Capture the cell that displays the provided text and extract its [X, Y] central coordinate. 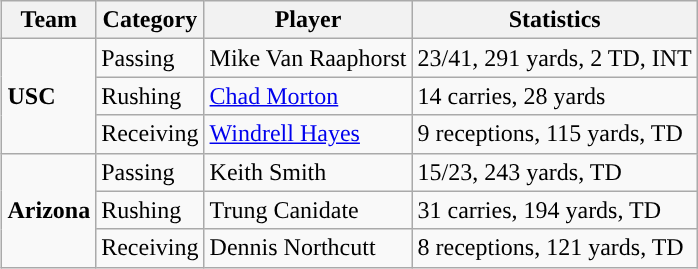
Team [49, 20]
Arizona [49, 210]
9 receptions, 115 yards, TD [554, 134]
Category [150, 20]
Player [308, 20]
15/23, 243 yards, TD [554, 172]
Keith Smith [308, 172]
Statistics [554, 20]
Chad Morton [308, 96]
Trung Canidate [308, 210]
Dennis Northcutt [308, 248]
Mike Van Raaphorst [308, 58]
8 receptions, 121 yards, TD [554, 248]
USC [49, 96]
31 carries, 194 yards, TD [554, 210]
Windrell Hayes [308, 134]
23/41, 291 yards, 2 TD, INT [554, 58]
14 carries, 28 yards [554, 96]
